Locate the cell with the specified text and output its [X, Y] center coordinate. 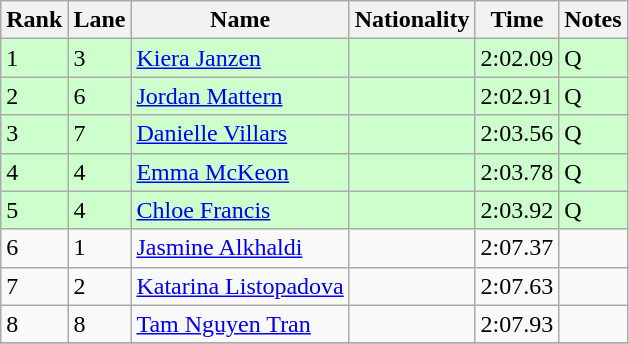
Rank [34, 20]
2:03.56 [517, 134]
2:02.09 [517, 58]
Emma McKeon [240, 172]
2:07.63 [517, 286]
Kiera Janzen [240, 58]
Katarina Listopadova [240, 286]
2:03.92 [517, 210]
Lane [100, 20]
Danielle Villars [240, 134]
Time [517, 20]
Nationality [412, 20]
2:02.91 [517, 96]
Tam Nguyen Tran [240, 324]
Jordan Mattern [240, 96]
5 [34, 210]
Notes [593, 20]
Name [240, 20]
2:07.37 [517, 248]
Jasmine Alkhaldi [240, 248]
2:03.78 [517, 172]
Chloe Francis [240, 210]
2:07.93 [517, 324]
